Pinpoint the cell where the given text exists, returning its [X, Y] midpoint coordinate. 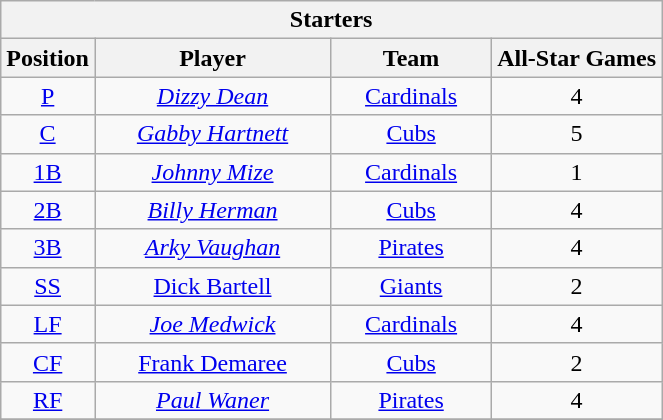
3B [48, 248]
1 [577, 172]
Paul Waner [212, 400]
Gabby Hartnett [212, 134]
Arky Vaughan [212, 248]
All-Star Games [577, 58]
Joe Medwick [212, 324]
P [48, 96]
Billy Herman [212, 210]
RF [48, 400]
Dick Bartell [212, 286]
Team [412, 58]
C [48, 134]
Giants [412, 286]
Frank Demaree [212, 362]
Dizzy Dean [212, 96]
SS [48, 286]
Position [48, 58]
Starters [332, 20]
1B [48, 172]
5 [577, 134]
2B [48, 210]
LF [48, 324]
Johnny Mize [212, 172]
CF [48, 362]
Player [212, 58]
